Search for the cell housing the specified text and yield its [x, y] center coordinate. 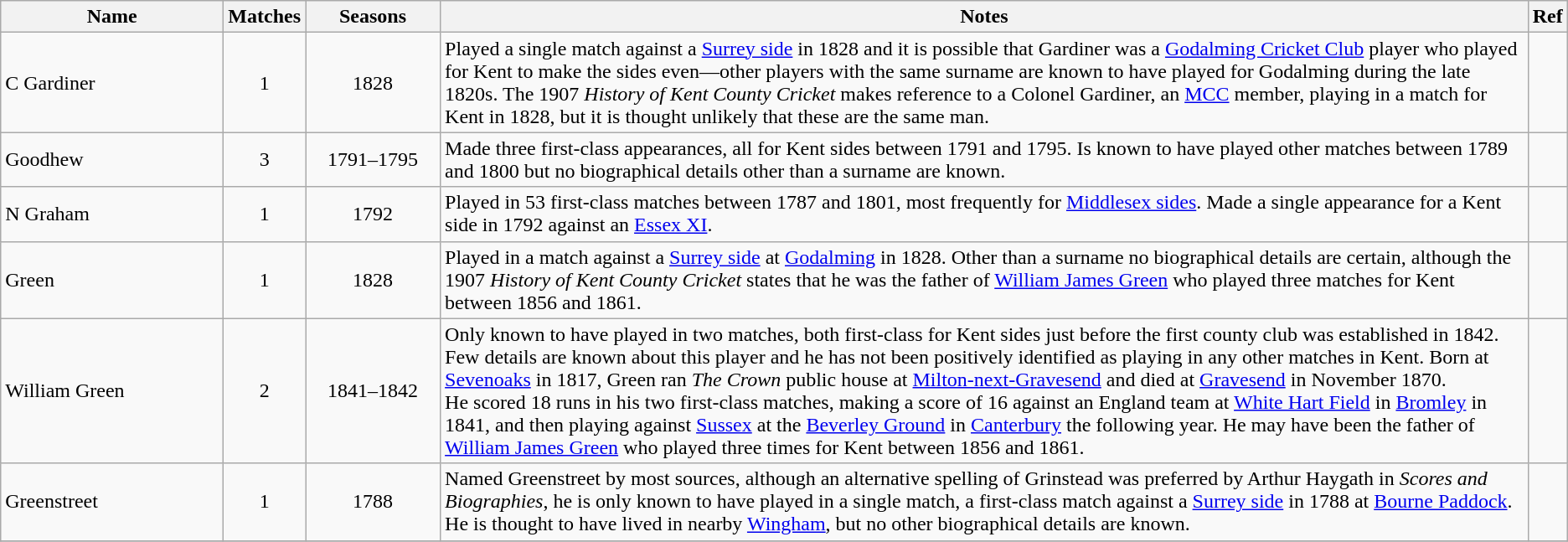
1788 [374, 502]
1792 [374, 214]
C Gardiner [112, 82]
Matches [265, 17]
William Green [112, 390]
Notes [985, 17]
N Graham [112, 214]
3 [265, 159]
Seasons [374, 17]
Green [112, 280]
Goodhew [112, 159]
Greenstreet [112, 502]
2 [265, 390]
Name [112, 17]
Ref [1548, 17]
1791–1795 [374, 159]
1841–1842 [374, 390]
